Determine the (X, Y) coordinate at the center of the cell enclosing the given text.  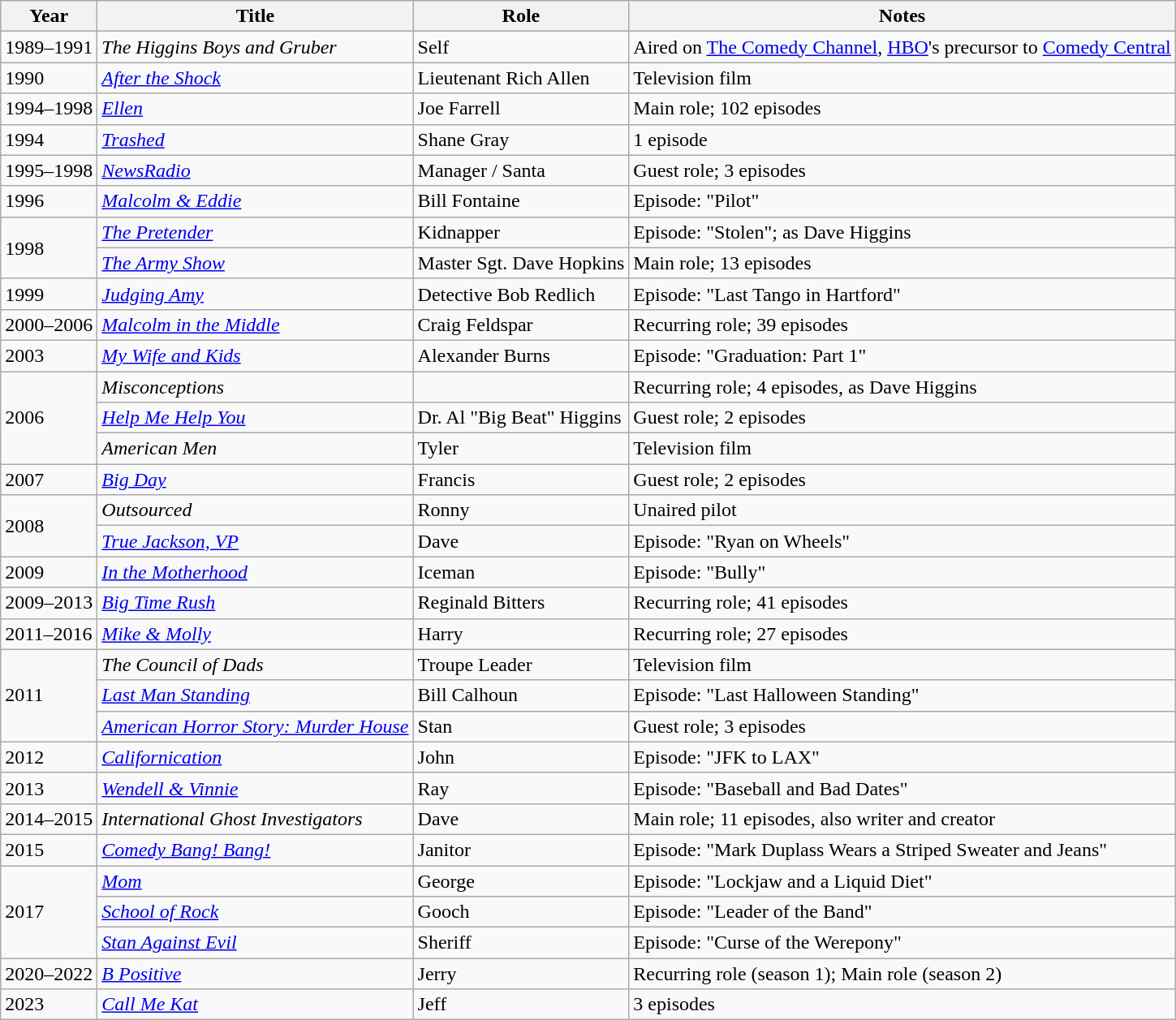
True Jackson, VP (255, 541)
Outsourced (255, 510)
Jeff (521, 1005)
Big Day (255, 480)
My Wife and Kids (255, 355)
1996 (49, 201)
2000–2006 (49, 325)
In the Motherhood (255, 572)
Self (521, 47)
Master Sgt. Dave Hopkins (521, 263)
Harry (521, 634)
Judging Amy (255, 294)
Craig Feldspar (521, 325)
Episode: "Baseball and Bad Dates" (902, 788)
Recurring role; 39 episodes (902, 325)
Title (255, 16)
Californication (255, 757)
1998 (49, 247)
Ellen (255, 109)
Sheriff (521, 943)
The Army Show (255, 263)
Mike & Molly (255, 634)
Stan Against Evil (255, 943)
1990 (49, 78)
Mom (255, 880)
NewsRadio (255, 170)
Trashed (255, 140)
Episode: "Lockjaw and a Liquid Diet" (902, 880)
Episode: "JFK to LAX" (902, 757)
B Positive (255, 974)
Shane Gray (521, 140)
The Pretender (255, 232)
George (521, 880)
Malcolm & Eddie (255, 201)
Wendell & Vinnie (255, 788)
2015 (49, 850)
Troupe Leader (521, 665)
Iceman (521, 572)
2017 (49, 911)
After the Shock (255, 78)
Call Me Kat (255, 1005)
Joe Farrell (521, 109)
Aired on The Comedy Channel, HBO's precursor to Comedy Central (902, 47)
Main role; 11 episodes, also writer and creator (902, 819)
Bill Calhoun (521, 695)
The Council of Dads (255, 665)
Notes (902, 16)
2023 (49, 1005)
Manager / Santa (521, 170)
Episode: "Pilot" (902, 201)
Francis (521, 480)
Detective Bob Redlich (521, 294)
1 episode (902, 140)
2012 (49, 757)
Comedy Bang! Bang! (255, 850)
Janitor (521, 850)
2008 (49, 526)
The Higgins Boys and Gruber (255, 47)
Episode: "Mark Duplass Wears a Striped Sweater and Jeans" (902, 850)
Main role; 102 episodes (902, 109)
Recurring role; 27 episodes (902, 634)
Episode: "Ryan on Wheels" (902, 541)
2007 (49, 480)
2014–2015 (49, 819)
Episode: "Bully" (902, 572)
Episode: "Stolen"; as Dave Higgins (902, 232)
Big Time Rush (255, 603)
1995–1998 (49, 170)
2011 (49, 695)
Recurring role; 41 episodes (902, 603)
American Horror Story: Murder House (255, 726)
Lieutenant Rich Allen (521, 78)
Jerry (521, 974)
1989–1991 (49, 47)
Episode: "Leader of the Band" (902, 912)
Episode: "Last Halloween Standing" (902, 695)
School of Rock (255, 912)
1999 (49, 294)
Gooch (521, 912)
International Ghost Investigators (255, 819)
1994–1998 (49, 109)
Tyler (521, 449)
2003 (49, 355)
Help Me Help You (255, 418)
Episode: "Graduation: Part 1" (902, 355)
Recurring role (season 1); Main role (season 2) (902, 974)
Year (49, 16)
Misconceptions (255, 387)
Ronny (521, 510)
Recurring role; 4 episodes, as Dave Higgins (902, 387)
1994 (49, 140)
Kidnapper (521, 232)
Dr. Al "Big Beat" Higgins (521, 418)
John (521, 757)
Malcolm in the Middle (255, 325)
Unaired pilot (902, 510)
2020–2022 (49, 974)
2011–2016 (49, 634)
Episode: "Curse of the Werepony" (902, 943)
Main role; 13 episodes (902, 263)
3 episodes (902, 1005)
Reginald Bitters (521, 603)
2009–2013 (49, 603)
2013 (49, 788)
Ray (521, 788)
2006 (49, 418)
Alexander Burns (521, 355)
Episode: "Last Tango in Hartford" (902, 294)
Stan (521, 726)
Last Man Standing (255, 695)
Bill Fontaine (521, 201)
Role (521, 16)
American Men (255, 449)
2009 (49, 572)
